Find where the given text appears and provide that cell's center as (X, Y) coordinate. 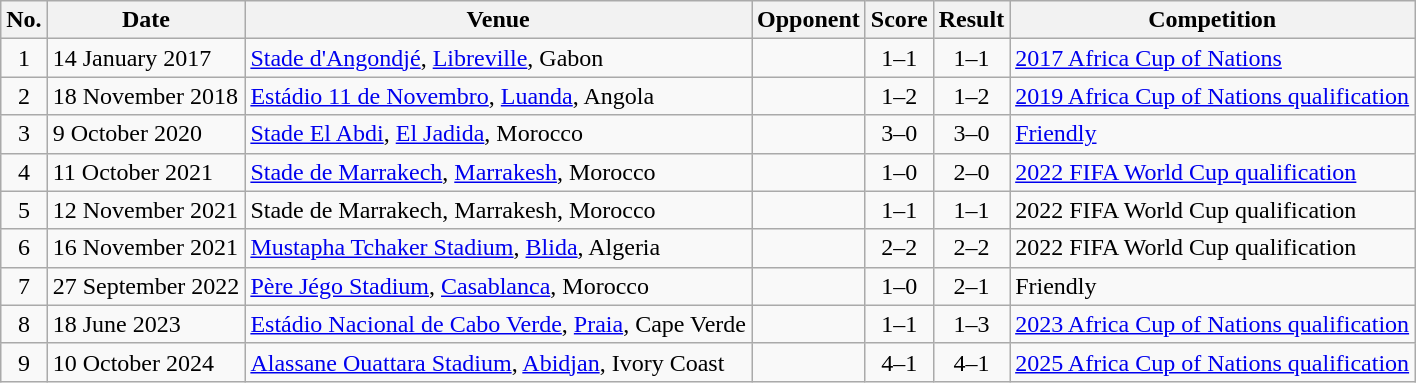
Result (971, 20)
9 October 2020 (146, 134)
6 (24, 248)
Mustapha Tchaker Stadium, Blida, Algeria (498, 248)
Stade El Abdi, El Jadida, Morocco (498, 134)
2 (24, 96)
1 (24, 58)
2017 Africa Cup of Nations (1212, 58)
2–0 (971, 172)
2019 Africa Cup of Nations qualification (1212, 96)
Stade d'Angondjé, Libreville, Gabon (498, 58)
27 September 2022 (146, 286)
18 June 2023 (146, 324)
10 October 2024 (146, 362)
12 November 2021 (146, 210)
3 (24, 134)
Opponent (809, 20)
1–3 (971, 324)
Venue (498, 20)
Père Jégo Stadium, Casablanca, Morocco (498, 286)
2023 Africa Cup of Nations qualification (1212, 324)
18 November 2018 (146, 96)
8 (24, 324)
Estádio Nacional de Cabo Verde, Praia, Cape Verde (498, 324)
No. (24, 20)
2025 Africa Cup of Nations qualification (1212, 362)
14 January 2017 (146, 58)
Date (146, 20)
16 November 2021 (146, 248)
Score (899, 20)
Competition (1212, 20)
7 (24, 286)
2–1 (971, 286)
4 (24, 172)
5 (24, 210)
Alassane Ouattara Stadium, Abidjan, Ivory Coast (498, 362)
Estádio 11 de Novembro, Luanda, Angola (498, 96)
9 (24, 362)
11 October 2021 (146, 172)
